Search for the cell housing the specified text and yield its [X, Y] center coordinate. 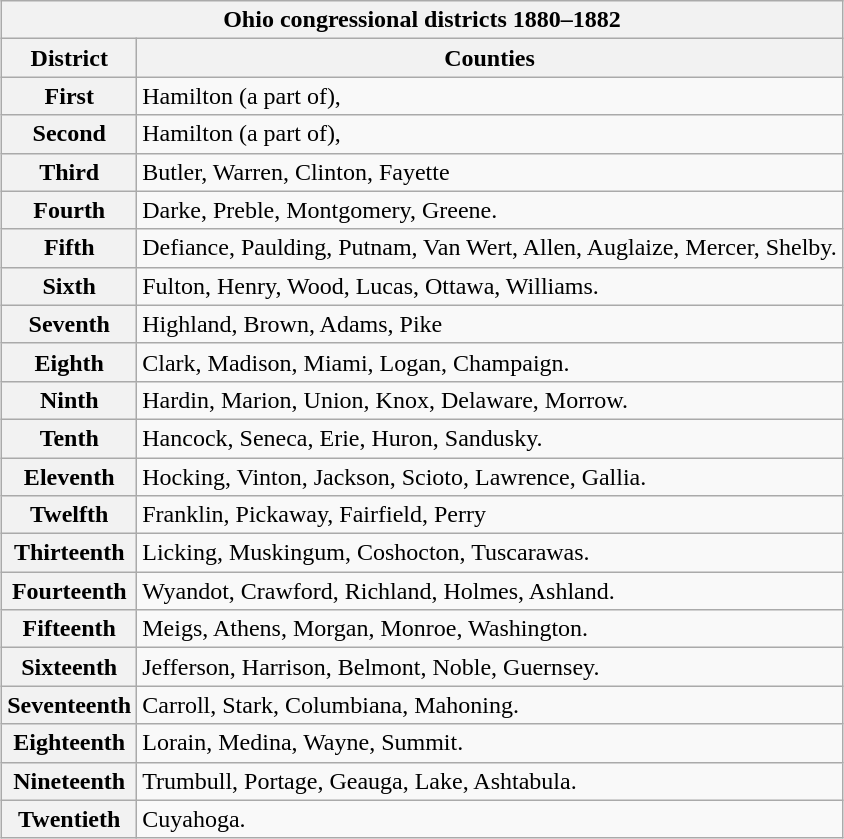
Franklin, Pickaway, Fairfield, Perry [490, 515]
Fourth [70, 210]
Sixteenth [70, 667]
Hocking, Vinton, Jackson, Scioto, Lawrence, Gallia. [490, 477]
Ohio congressional districts 1880–1882 [422, 20]
Lorain, Medina, Wayne, Summit. [490, 743]
Seventh [70, 324]
Seventeenth [70, 705]
Defiance, Paulding, Putnam, Van Wert, Allen, Auglaize, Mercer, Shelby. [490, 248]
Licking, Muskingum, Coshocton, Tuscarawas. [490, 553]
Counties [490, 58]
Fifth [70, 248]
Hancock, Seneca, Erie, Huron, Sandusky. [490, 438]
Cuyahoga. [490, 819]
Carroll, Stark, Columbiana, Mahoning. [490, 705]
Nineteenth [70, 781]
Butler, Warren, Clinton, Fayette [490, 172]
Eleventh [70, 477]
Trumbull, Portage, Geauga, Lake, Ashtabula. [490, 781]
Tenth [70, 438]
Twentieth [70, 819]
Eighteenth [70, 743]
Fifteenth [70, 629]
Ninth [70, 400]
Highland, Brown, Adams, Pike [490, 324]
Sixth [70, 286]
Clark, Madison, Miami, Logan, Champaign. [490, 362]
Eighth [70, 362]
Meigs, Athens, Morgan, Monroe, Washington. [490, 629]
Wyandot, Crawford, Richland, Holmes, Ashland. [490, 591]
Darke, Preble, Montgomery, Greene. [490, 210]
Thirteenth [70, 553]
Third [70, 172]
District [70, 58]
First [70, 96]
Fulton, Henry, Wood, Lucas, Ottawa, Williams. [490, 286]
Jefferson, Harrison, Belmont, Noble, Guernsey. [490, 667]
Second [70, 134]
Hardin, Marion, Union, Knox, Delaware, Morrow. [490, 400]
Twelfth [70, 515]
Fourteenth [70, 591]
